Capture the cell that displays the provided text and extract its (X, Y) central coordinate. 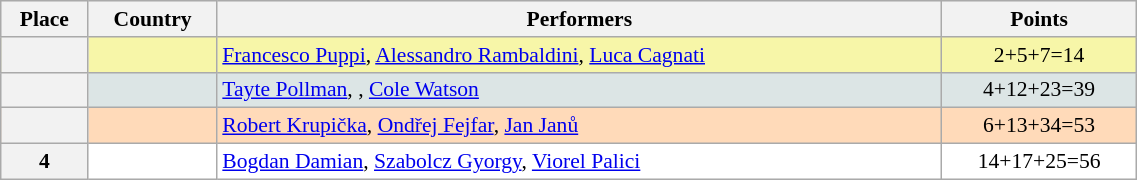
Points (1038, 19)
Bogdan Damian, Szabolcz Gyorgy, Viorel Palici (579, 162)
2+5+7=14 (1038, 55)
Country (152, 19)
Performers (579, 19)
14+17+25=56 (1038, 162)
Tayte Pollman, , Cole Watson (579, 90)
Francesco Puppi, Alessandro Rambaldini, Luca Cagnati (579, 55)
4 (44, 162)
6+13+34=53 (1038, 126)
Robert Krupička, Ondřej Fejfar, Jan Janů (579, 126)
4+12+23=39 (1038, 90)
Place (44, 19)
